Locate the cell with the specified text and output its (x, y) center coordinate. 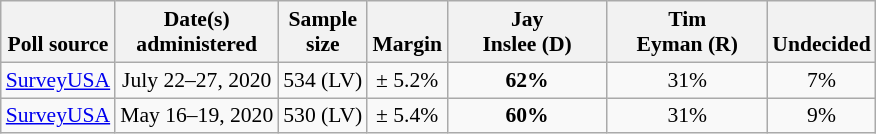
Undecided (821, 32)
Samplesize (322, 32)
9% (821, 116)
534 (LV) (322, 80)
62% (527, 80)
Margin (407, 32)
530 (LV) (322, 116)
7% (821, 80)
JayInslee (D) (527, 32)
May 16–19, 2020 (196, 116)
± 5.4% (407, 116)
Poll source (58, 32)
Date(s)administered (196, 32)
TimEyman (R) (687, 32)
60% (527, 116)
July 22–27, 2020 (196, 80)
± 5.2% (407, 80)
